Return (x, y) of the center of cell containing provided text 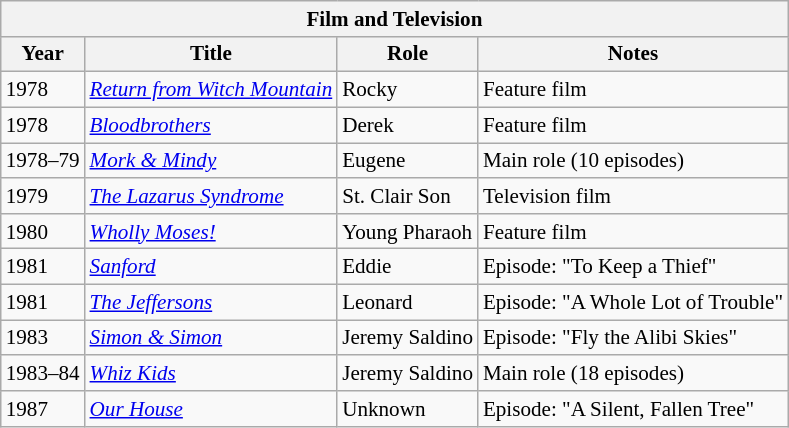
Episode: "Fly the Alibi Skies" (633, 338)
Episode: "To Keep a Thief" (633, 266)
Main role (10 episodes) (633, 160)
The Jeffersons (212, 302)
1978–79 (43, 160)
Film and Television (394, 18)
Bloodbrothers (212, 124)
Eddie (408, 266)
Young Pharaoh (408, 230)
Title (212, 54)
Year (43, 54)
Sanford (212, 266)
Notes (633, 54)
Derek (408, 124)
1980 (43, 230)
Leonard (408, 302)
Wholly Moses! (212, 230)
Mork & Mindy (212, 160)
Television film (633, 196)
Rocky (408, 90)
1983 (43, 338)
Simon & Simon (212, 338)
1979 (43, 196)
Episode: "A Whole Lot of Trouble" (633, 302)
Our House (212, 408)
Return from Witch Mountain (212, 90)
Role (408, 54)
1983–84 (43, 372)
Whiz Kids (212, 372)
1987 (43, 408)
The Lazarus Syndrome (212, 196)
Main role (18 episodes) (633, 372)
St. Clair Son (408, 196)
Unknown (408, 408)
Episode: "A Silent, Fallen Tree" (633, 408)
Eugene (408, 160)
